Identify which cell holds the provided text, then report its (X, Y) central coordinate. 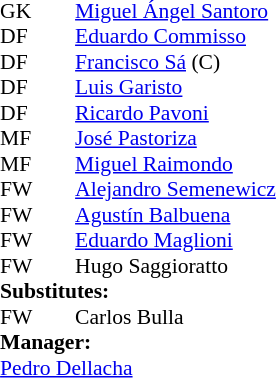
Carlos Bulla (176, 317)
Francisco Sá (C) (176, 62)
Eduardo Commisso (176, 37)
Eduardo Maglioni (176, 241)
Agustín Balbuena (176, 215)
Alejandro Semenewicz (176, 189)
Manager: (138, 343)
Ricardo Pavoni (176, 113)
Luis Garisto (176, 87)
Miguel Raimondo (176, 164)
Substitutes: (138, 291)
Hugo Saggioratto (176, 266)
José Pastoriza (176, 139)
